Determine the [x, y] coordinate at the center of the cell enclosing the given text.  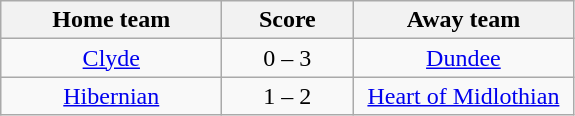
Clyde [112, 58]
Dundee [464, 58]
Heart of Midlothian [464, 96]
0 – 3 [288, 58]
1 – 2 [288, 96]
Score [288, 20]
Hibernian [112, 96]
Away team [464, 20]
Home team [112, 20]
